Detect which cell encompasses the target text, then output its [x, y] center coordinate. 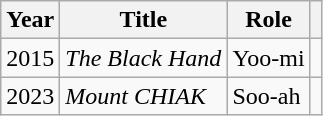
The Black Hand [144, 58]
2023 [30, 96]
Role [268, 20]
Year [30, 20]
Yoo-mi [268, 58]
2015 [30, 58]
Mount CHIAK [144, 96]
Soo-ah [268, 96]
Title [144, 20]
